Search for the cell housing the specified text and yield its [X, Y] center coordinate. 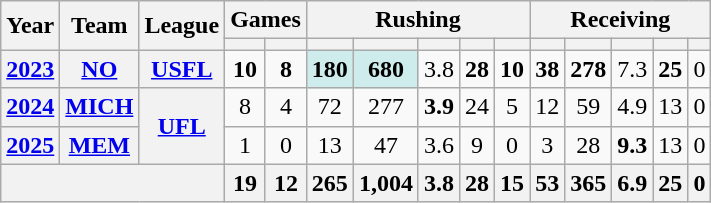
9.3 [632, 145]
6.9 [632, 183]
59 [588, 107]
2025 [30, 145]
League [182, 26]
Team [100, 26]
MICH [100, 107]
1 [246, 145]
24 [478, 107]
4 [286, 107]
3.9 [438, 107]
5 [512, 107]
USFL [182, 69]
180 [330, 69]
278 [588, 69]
38 [548, 69]
2023 [30, 69]
53 [548, 183]
9 [478, 145]
NO [100, 69]
15 [512, 183]
72 [330, 107]
277 [386, 107]
7.3 [632, 69]
Receiving [620, 20]
1,004 [386, 183]
3.6 [438, 145]
Year [30, 26]
Rushing [418, 20]
3 [548, 145]
19 [246, 183]
Games [266, 20]
4.9 [632, 107]
2024 [30, 107]
47 [386, 145]
MEM [100, 145]
365 [588, 183]
265 [330, 183]
UFL [182, 126]
680 [386, 69]
